Find where the given text appears and provide that cell's center as (x, y) coordinate. 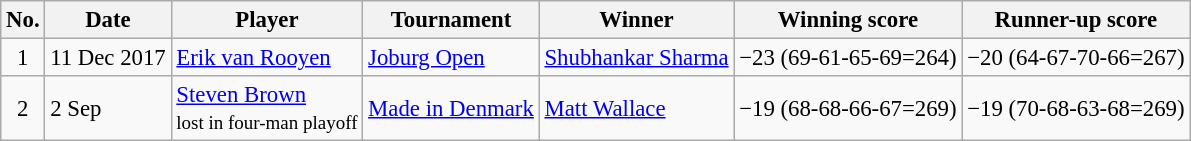
Joburg Open (451, 58)
Runner-up score (1076, 20)
Tournament (451, 20)
Date (108, 20)
2 (23, 108)
No. (23, 20)
Winning score (848, 20)
Made in Denmark (451, 108)
−19 (68-68-66-67=269) (848, 108)
−19 (70-68-63-68=269) (1076, 108)
−20 (64-67-70-66=267) (1076, 58)
1 (23, 58)
Matt Wallace (636, 108)
Erik van Rooyen (267, 58)
Steven Brownlost in four-man playoff (267, 108)
2 Sep (108, 108)
Winner (636, 20)
Player (267, 20)
Shubhankar Sharma (636, 58)
11 Dec 2017 (108, 58)
−23 (69-61-65-69=264) (848, 58)
